Determine the [X, Y] coordinate at the center of the cell enclosing the given text.  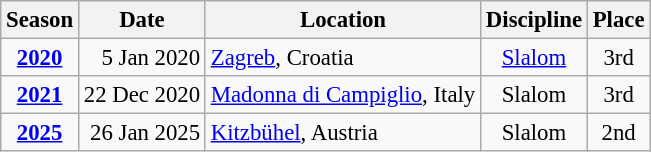
Season [40, 20]
Zagreb, Croatia [342, 58]
2025 [40, 133]
Date [142, 20]
Madonna di Campiglio, Italy [342, 95]
Place [618, 20]
26 Jan 2025 [142, 133]
2nd [618, 133]
5 Jan 2020 [142, 58]
22 Dec 2020 [142, 95]
Kitzbühel, Austria [342, 133]
2021 [40, 95]
2020 [40, 58]
Location [342, 20]
Discipline [534, 20]
